Scan for the cell matching the given text and deliver its (X, Y) coordinate at center. 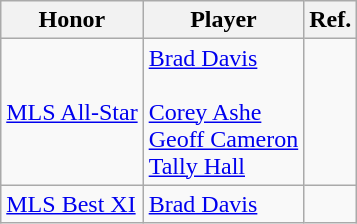
MLS All-Star (72, 112)
Honor (72, 20)
Brad Davis (224, 204)
Player (224, 20)
MLS Best XI (72, 204)
Ref. (330, 20)
Brad Davis Corey Ashe Geoff Cameron Tally Hall (224, 112)
